Scan for the cell matching the given text and deliver its [x, y] coordinate at center. 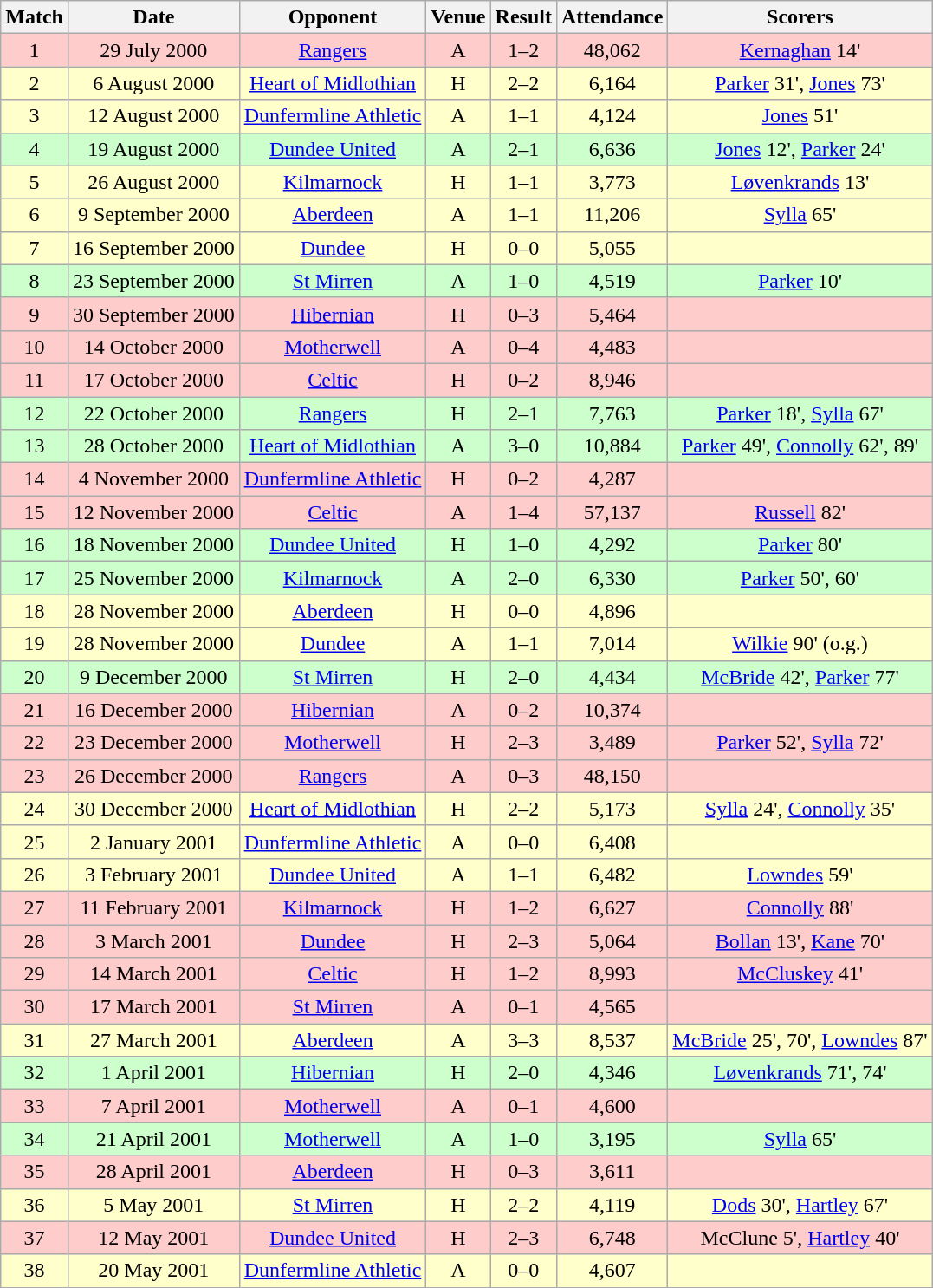
6,482 [612, 875]
12 November 2000 [153, 512]
11,206 [612, 215]
17 October 2000 [153, 380]
48,062 [612, 50]
6,636 [612, 149]
Parker 80' [800, 545]
2 [35, 83]
5 [35, 182]
4,607 [612, 1271]
6,164 [612, 83]
Venue [458, 17]
4,565 [612, 1007]
12 [35, 413]
21 [35, 710]
8,537 [612, 1040]
19 August 2000 [153, 149]
Jones 51' [800, 116]
Date [153, 17]
17 [35, 578]
4,119 [612, 1205]
Jones 12', Parker 24' [800, 149]
4 [35, 149]
4,519 [612, 281]
3,611 [612, 1172]
4,292 [612, 545]
Parker 49', Connolly 62', 89' [800, 446]
32 [35, 1073]
29 [35, 974]
8,946 [612, 380]
4,287 [612, 479]
9 [35, 314]
28 [35, 940]
5 May 2001 [153, 1205]
38 [35, 1271]
12 May 2001 [153, 1238]
4,896 [612, 611]
23 September 2000 [153, 281]
Parker 10' [800, 281]
3,195 [612, 1139]
24 [35, 809]
57,137 [612, 512]
6 [35, 215]
4,434 [612, 677]
7 April 2001 [153, 1106]
Opponent [333, 17]
23 [35, 776]
26 December 2000 [153, 776]
5,055 [612, 248]
4,346 [612, 1073]
36 [35, 1205]
3 February 2001 [153, 875]
29 July 2000 [153, 50]
Kernaghan 14' [800, 50]
10 [35, 347]
22 October 2000 [153, 413]
1 [35, 50]
30 [35, 1007]
Parker 18', Sylla 67' [800, 413]
13 [35, 446]
27 [35, 907]
4,124 [612, 116]
20 May 2001 [153, 1271]
20 [35, 677]
3–3 [523, 1040]
19 [35, 644]
Løvenkrands 13' [800, 182]
6,408 [612, 842]
30 September 2000 [153, 314]
30 December 2000 [153, 809]
0–4 [523, 347]
9 September 2000 [153, 215]
8 [35, 281]
Dods 30', Hartley 67' [800, 1205]
21 April 2001 [153, 1139]
11 [35, 380]
10,884 [612, 446]
Russell 82' [800, 512]
7 [35, 248]
17 March 2001 [153, 1007]
1–4 [523, 512]
12 August 2000 [153, 116]
31 [35, 1040]
37 [35, 1238]
11 February 2001 [153, 907]
Attendance [612, 17]
16 December 2000 [153, 710]
35 [35, 1172]
10,374 [612, 710]
3 March 2001 [153, 940]
25 [35, 842]
Wilkie 90' (o.g.) [800, 644]
Result [523, 17]
3,489 [612, 743]
Match [35, 17]
3–0 [523, 446]
7,014 [612, 644]
McBride 25', 70', Lowndes 87' [800, 1040]
25 November 2000 [153, 578]
28 April 2001 [153, 1172]
14 [35, 479]
Parker 31', Jones 73' [800, 83]
6 August 2000 [153, 83]
4 November 2000 [153, 479]
7,763 [612, 413]
34 [35, 1139]
16 [35, 545]
18 [35, 611]
5,173 [612, 809]
18 November 2000 [153, 545]
Løvenkrands 71', 74' [800, 1073]
Parker 50', 60' [800, 578]
Sylla 24', Connolly 35' [800, 809]
3 [35, 116]
Scorers [800, 17]
Bollan 13', Kane 70' [800, 940]
26 [35, 875]
8,993 [612, 974]
6,330 [612, 578]
4,600 [612, 1106]
9 December 2000 [153, 677]
33 [35, 1106]
Connolly 88' [800, 907]
27 March 2001 [153, 1040]
5,064 [612, 940]
McCluskey 41' [800, 974]
Parker 52', Sylla 72' [800, 743]
4,483 [612, 347]
14 October 2000 [153, 347]
5,464 [612, 314]
26 August 2000 [153, 182]
6,627 [612, 907]
Lowndes 59' [800, 875]
McClune 5', Hartley 40' [800, 1238]
14 March 2001 [153, 974]
22 [35, 743]
23 December 2000 [153, 743]
2 January 2001 [153, 842]
15 [35, 512]
3,773 [612, 182]
McBride 42', Parker 77' [800, 677]
48,150 [612, 776]
28 October 2000 [153, 446]
1 April 2001 [153, 1073]
6,748 [612, 1238]
16 September 2000 [153, 248]
